Determine the [x, y] coordinate at the center of the cell enclosing the given text.  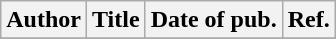
Ref. [308, 20]
Author [44, 20]
Title [116, 20]
Date of pub. [214, 20]
